Return the [X, Y] coordinate for the center point of the cell that contains the specified text.  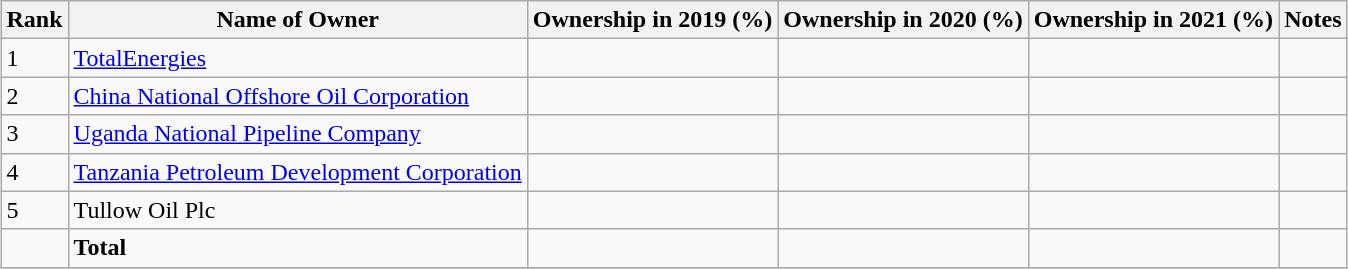
TotalEnergies [298, 58]
1 [34, 58]
Rank [34, 20]
Uganda National Pipeline Company [298, 134]
3 [34, 134]
Ownership in 2019 (%) [652, 20]
2 [34, 96]
Total [298, 248]
Notes [1313, 20]
4 [34, 172]
Ownership in 2020 (%) [903, 20]
Tullow Oil Plc [298, 210]
Tanzania Petroleum Development Corporation [298, 172]
5 [34, 210]
Name of Owner [298, 20]
Ownership in 2021 (%) [1153, 20]
China National Offshore Oil Corporation [298, 96]
